Return [X, Y] of the center of cell containing provided text 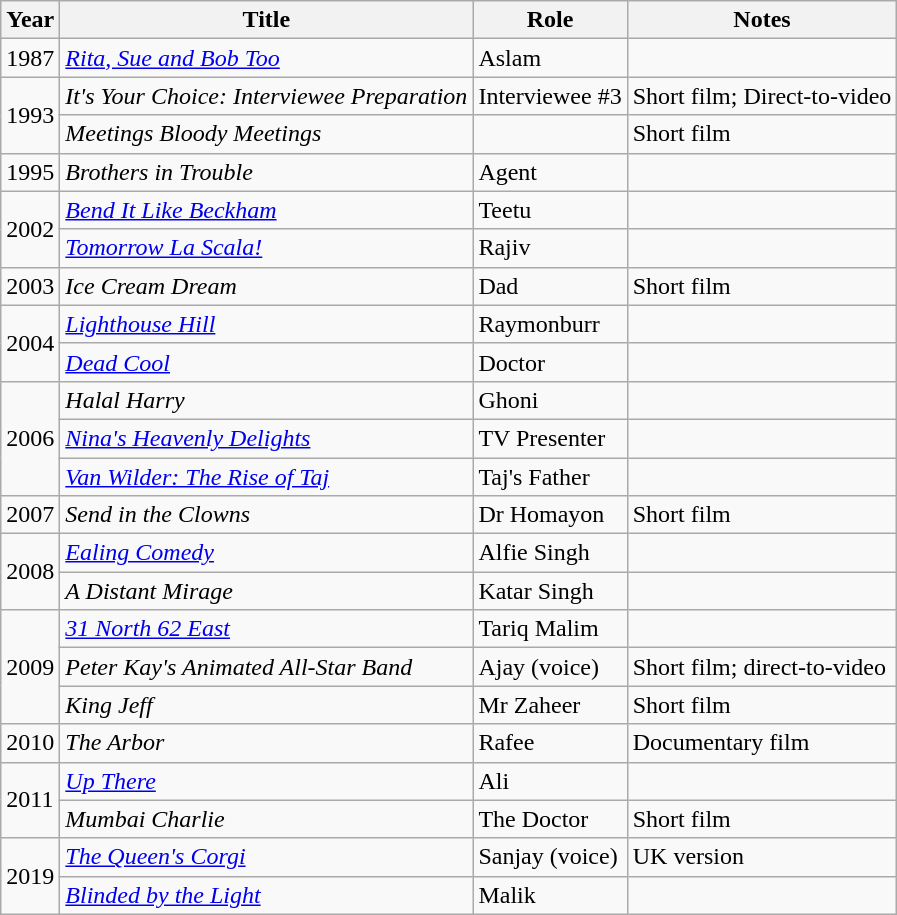
2011 [30, 800]
Tomorrow La Scala! [266, 248]
2007 [30, 515]
Short film; Direct-to-video [762, 96]
UK version [762, 857]
Title [266, 20]
Doctor [550, 362]
Brothers in Trouble [266, 172]
Ice Cream Dream [266, 286]
A Distant Mirage [266, 591]
31 North 62 East [266, 629]
Ealing Comedy [266, 553]
Teetu [550, 210]
1995 [30, 172]
Nina's Heavenly Delights [266, 438]
Short film; direct-to-video [762, 667]
Dad [550, 286]
Send in the Clowns [266, 515]
1993 [30, 115]
King Jeff [266, 705]
Rita, Sue and Bob Too [266, 58]
Role [550, 20]
Meetings Bloody Meetings [266, 134]
Lighthouse Hill [266, 324]
1987 [30, 58]
Year [30, 20]
2010 [30, 743]
Blinded by the Light [266, 895]
2009 [30, 667]
Notes [762, 20]
TV Presenter [550, 438]
Halal Harry [266, 400]
2008 [30, 572]
Tariq Malim [550, 629]
Dead Cool [266, 362]
Bend It Like Beckham [266, 210]
Katar Singh [550, 591]
2006 [30, 438]
Raymonburr [550, 324]
Taj's Father [550, 477]
Agent [550, 172]
It's Your Choice: Interviewee Preparation [266, 96]
Rafee [550, 743]
Mr Zaheer [550, 705]
Documentary film [762, 743]
2019 [30, 876]
Malik [550, 895]
Ajay (voice) [550, 667]
Up There [266, 781]
Rajiv [550, 248]
The Queen's Corgi [266, 857]
Ali [550, 781]
The Arbor [266, 743]
Interviewee #3 [550, 96]
Mumbai Charlie [266, 819]
Sanjay (voice) [550, 857]
Dr Homayon [550, 515]
Ghoni [550, 400]
Van Wilder: The Rise of Taj [266, 477]
2003 [30, 286]
Aslam [550, 58]
Peter Kay's Animated All-Star Band [266, 667]
2004 [30, 343]
Alfie Singh [550, 553]
2002 [30, 229]
The Doctor [550, 819]
